For the text-containing cell, return its midpoint in (x, y) coordinate format. 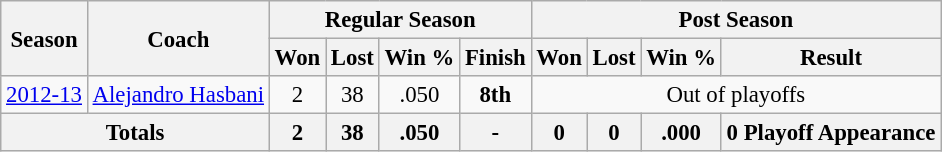
Regular Season (400, 20)
Totals (136, 133)
- (496, 133)
8th (496, 95)
Alejandro Hasbani (178, 95)
Coach (178, 38)
Out of playoffs (736, 95)
Post Season (736, 20)
0 Playoff Appearance (830, 133)
Season (44, 38)
Result (830, 58)
2012-13 (44, 95)
.000 (681, 133)
Finish (496, 58)
